Identify which cell holds the provided text, then report its (x, y) central coordinate. 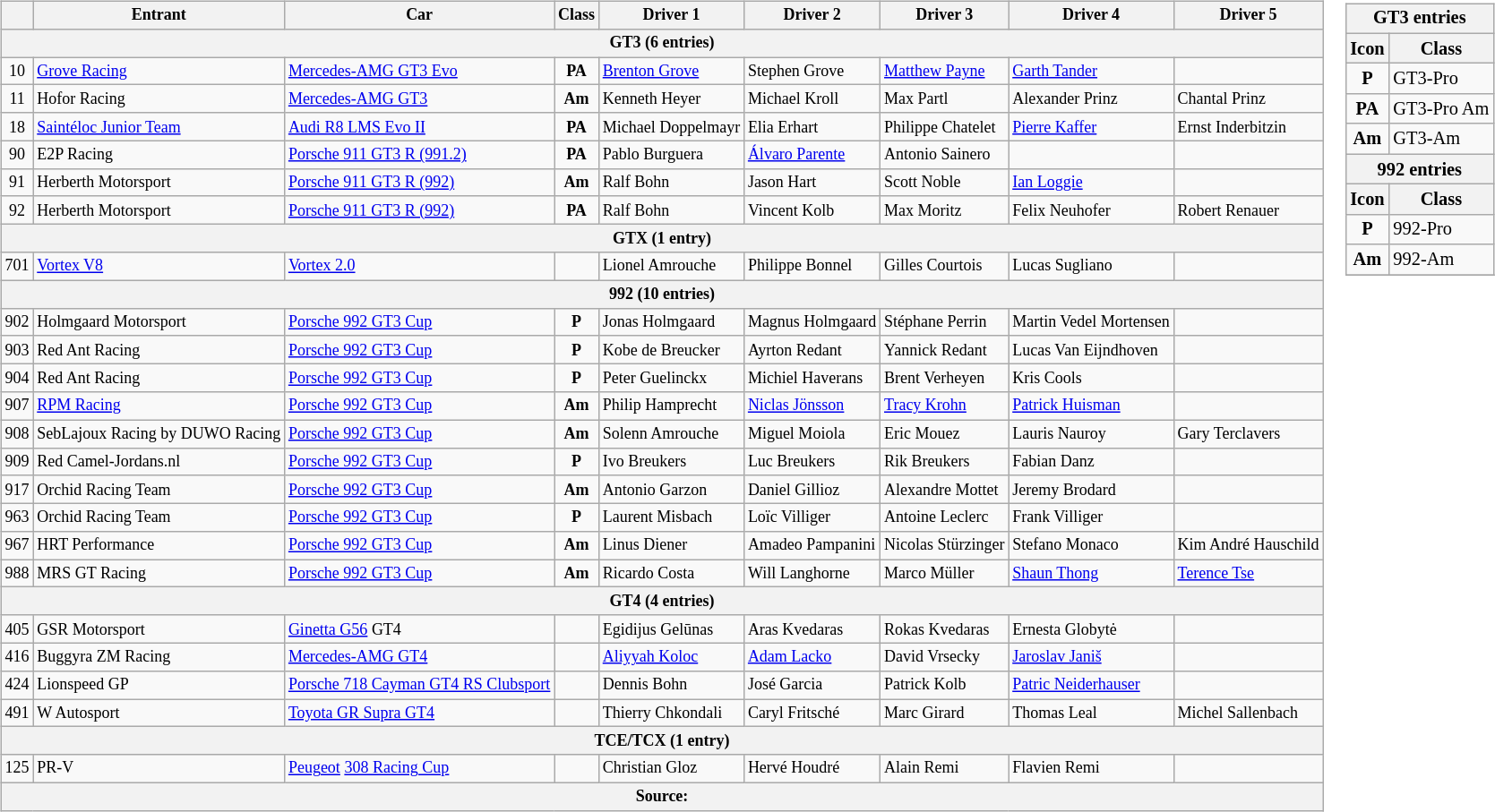
José Garcia (812, 684)
904 (17, 378)
Christian Gloz (671, 768)
W Autosport (159, 713)
18 (17, 127)
Niclas Jönsson (812, 406)
Lionel Amrouche (671, 267)
Kris Cools (1091, 378)
Fabian Danz (1091, 462)
SebLajoux Racing by DUWO Racing (159, 433)
992 (10 entries) (662, 294)
Vincent Kolb (812, 209)
GT3-Pro (1442, 79)
Mercedes-AMG GT4 (419, 657)
Hofor Racing (159, 98)
Flavien Remi (1091, 768)
Saintéloc Junior Team (159, 127)
91 (17, 183)
963 (17, 517)
Antonio Sainero (944, 154)
PR-V (159, 768)
Mercedes-AMG GT3 Evo (419, 72)
Laurent Misbach (671, 517)
Antonio Garzon (671, 489)
Rokas Kvedaras (944, 628)
Driver 4 (1091, 14)
Max Partl (944, 98)
Antoine Leclerc (944, 517)
Jeremy Brodard (1091, 489)
Amadeo Pampanini (812, 546)
E2P Racing (159, 154)
Audi R8 LMS Evo II (419, 127)
Lucas Van Eijndhoven (1091, 349)
Brent Verheyen (944, 378)
GT3 entries (1419, 19)
Brenton Grove (671, 72)
701 (17, 267)
Kim André Hauschild (1249, 546)
903 (17, 349)
Frank Villiger (1091, 517)
Marc Girard (944, 713)
988 (17, 573)
Thomas Leal (1091, 713)
Dennis Bohn (671, 684)
Eric Mouez (944, 433)
Driver 5 (1249, 14)
Red Camel-Jordans.nl (159, 462)
Egidijus Gelūnas (671, 628)
Lucas Sugliano (1091, 267)
Patric Neiderhauser (1091, 684)
Jonas Holmgaard (671, 322)
125 (17, 768)
Aliyyah Koloc (671, 657)
Alain Remi (944, 768)
424 (17, 684)
92 (17, 209)
Alexandre Mottet (944, 489)
Kenneth Heyer (671, 98)
Car (419, 14)
Ivo Breukers (671, 462)
908 (17, 433)
Lionspeed GP (159, 684)
Luc Breukers (812, 462)
Porsche 911 GT3 R (991.2) (419, 154)
Pablo Burguera (671, 154)
Tracy Krohn (944, 406)
Will Langhorne (812, 573)
Magnus Holmgaard (812, 322)
Daniel Gillioz (812, 489)
Michael Doppelmayr (671, 127)
Rik Breukers (944, 462)
Chantal Prinz (1249, 98)
Matthew Payne (944, 72)
Stefano Monaco (1091, 546)
992 entries (1419, 169)
Vortex V8 (159, 267)
Ricardo Costa (671, 573)
907 (17, 406)
Ginetta G56 GT4 (419, 628)
Nicolas Stürzinger (944, 546)
Alexander Prinz (1091, 98)
Marco Müller (944, 573)
GT3-Am (1442, 139)
Patrick Huisman (1091, 406)
992-Pro (1442, 229)
Porsche 718 Cayman GT4 RS Clubsport (419, 684)
Loïc Villiger (812, 517)
Kobe de Breucker (671, 349)
Driver 3 (944, 14)
Gilles Courtois (944, 267)
491 (17, 713)
Peter Guelinckx (671, 378)
Michiel Haverans (812, 378)
Source: (662, 797)
Scott Noble (944, 183)
Lauris Nauroy (1091, 433)
MRS GT Racing (159, 573)
917 (17, 489)
RPM Racing (159, 406)
Robert Renauer (1249, 209)
405 (17, 628)
967 (17, 546)
GT4 (4 entries) (662, 602)
Holmgaard Motorsport (159, 322)
992-Am (1442, 260)
Driver 2 (812, 14)
GT3 (6 entries) (662, 43)
Michel Sallenbach (1249, 713)
Entrant (159, 14)
902 (17, 322)
GT3-Pro Am (1442, 109)
416 (17, 657)
GTX (1 entry) (662, 238)
Mercedes-AMG GT3 (419, 98)
Felix Neuhofer (1091, 209)
Hervé Houdré (812, 768)
TCE/TCX (1 entry) (662, 741)
Ernesta Globytė (1091, 628)
Yannick Redant (944, 349)
11 (17, 98)
Jaroslav Janiš (1091, 657)
Jason Hart (812, 183)
Driver 1 (671, 14)
Philippe Bonnel (812, 267)
Pierre Kaffer (1091, 127)
Caryl Fritsché (812, 713)
Vortex 2.0 (419, 267)
Michael Kroll (812, 98)
Peugeot 308 Racing Cup (419, 768)
Stephen Grove (812, 72)
Martin Vedel Mortensen (1091, 322)
Patrick Kolb (944, 684)
Philip Hamprecht (671, 406)
Adam Lacko (812, 657)
Álvaro Parente (812, 154)
Gary Terclavers (1249, 433)
Solenn Amrouche (671, 433)
Buggyra ZM Racing (159, 657)
90 (17, 154)
HRT Performance (159, 546)
Elia Erhart (812, 127)
Toyota GR Supra GT4 (419, 713)
Terence Tse (1249, 573)
Thierry Chkondali (671, 713)
GSR Motorsport (159, 628)
Aras Kvedaras (812, 628)
Philippe Chatelet (944, 127)
Miguel Moiola (812, 433)
Garth Tander (1091, 72)
909 (17, 462)
Stéphane Perrin (944, 322)
10 (17, 72)
Shaun Thong (1091, 573)
Ian Loggie (1091, 183)
Ernst Inderbitzin (1249, 127)
Ayrton Redant (812, 349)
Grove Racing (159, 72)
David Vrsecky (944, 657)
Max Moritz (944, 209)
Linus Diener (671, 546)
